Find where the given text appears and provide that cell's center as (x, y) coordinate. 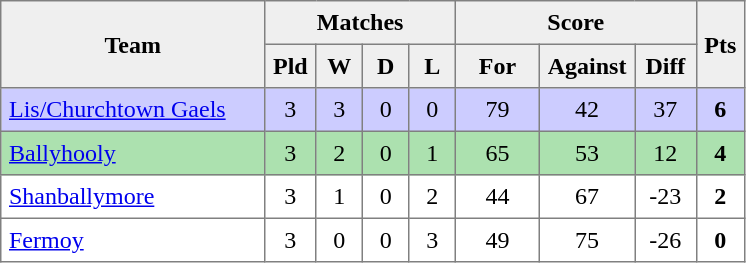
49 (497, 240)
Score (576, 23)
65 (497, 153)
Diff (666, 66)
75 (586, 240)
Pts (720, 44)
Matches (360, 23)
Ballyhooly (133, 153)
12 (666, 153)
D (385, 66)
37 (666, 110)
Pld (290, 66)
Shanballymore (133, 197)
-23 (666, 197)
For (497, 66)
44 (497, 197)
6 (720, 110)
53 (586, 153)
L (432, 66)
Team (133, 44)
4 (720, 153)
Lis/Churchtown Gaels (133, 110)
67 (586, 197)
Against (586, 66)
42 (586, 110)
79 (497, 110)
-26 (666, 240)
Fermoy (133, 240)
W (339, 66)
